Scan for the cell matching the given text and deliver its [x, y] coordinate at center. 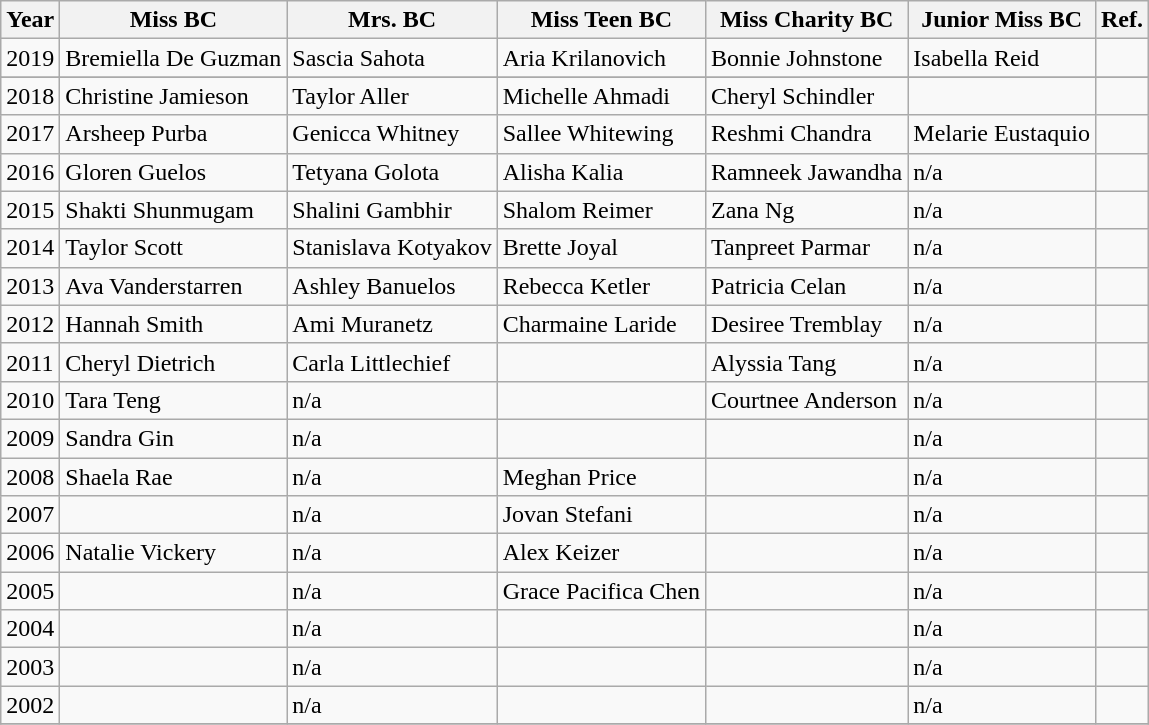
Shalini Gambhir [392, 210]
Shalom Reimer [601, 210]
Hannah Smith [174, 324]
Year [30, 20]
Ashley Banuelos [392, 286]
Bonnie Johnstone [806, 58]
Zana Ng [806, 210]
2002 [30, 705]
Alex Keizer [601, 553]
2014 [30, 248]
2019 [30, 58]
Genicca Whitney [392, 134]
2017 [30, 134]
2011 [30, 362]
Christine Jamieson [174, 96]
Mrs. BC [392, 20]
2006 [30, 553]
Sandra Gin [174, 438]
Junior Miss BC [1002, 20]
Jovan Stefani [601, 515]
Taylor Aller [392, 96]
Patricia Celan [806, 286]
Cheryl Dietrich [174, 362]
Tara Teng [174, 400]
Alisha Kalia [601, 172]
2013 [30, 286]
Gloren Guelos [174, 172]
Miss BC [174, 20]
Sascia Sahota [392, 58]
2008 [30, 477]
Aria Krilanovich [601, 58]
2012 [30, 324]
Rebecca Ketler [601, 286]
Carla Littlechief [392, 362]
Natalie Vickery [174, 553]
Taylor Scott [174, 248]
Michelle Ahmadi [601, 96]
Sallee Whitewing [601, 134]
2015 [30, 210]
Arsheep Purba [174, 134]
Ref. [1122, 20]
Shaela Rae [174, 477]
Grace Pacifica Chen [601, 591]
Ramneek Jawandha [806, 172]
Melarie Eustaquio [1002, 134]
Tetyana Golota [392, 172]
Shakti Shunmugam [174, 210]
Courtnee Anderson [806, 400]
Miss Teen BC [601, 20]
2003 [30, 667]
2005 [30, 591]
2007 [30, 515]
2004 [30, 629]
2018 [30, 96]
Isabella Reid [1002, 58]
2016 [30, 172]
Desiree Tremblay [806, 324]
Meghan Price [601, 477]
Bremiella De Guzman [174, 58]
Brette Joyal [601, 248]
Miss Charity BC [806, 20]
Ami Muranetz [392, 324]
Reshmi Chandra [806, 134]
Alyssia Tang [806, 362]
Charmaine Laride [601, 324]
Stanislava Kotyakov [392, 248]
Tanpreet Parmar [806, 248]
Ava Vanderstarren [174, 286]
2010 [30, 400]
2009 [30, 438]
Cheryl Schindler [806, 96]
